Output the (X, Y) coordinate of the center of the cell containing the given text.  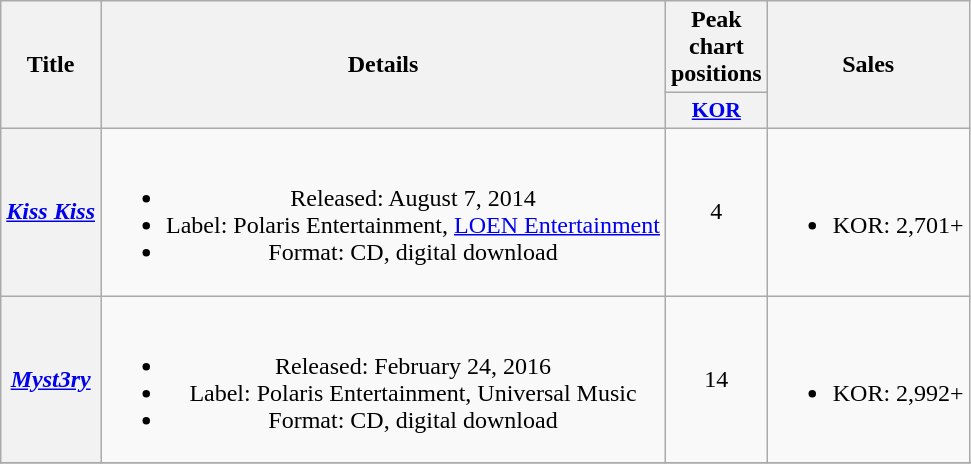
Released: August 7, 2014Label: Polaris Entertainment, LOEN EntertainmentFormat: CD, digital download (384, 212)
Sales (868, 65)
Myst3ry (51, 380)
Released: February 24, 2016Label: Polaris Entertainment, Universal MusicFormat: CD, digital download (384, 380)
4 (716, 212)
Kiss Kiss (51, 212)
Peak chart positions (716, 47)
KOR: 2,701+ (868, 212)
Title (51, 65)
14 (716, 380)
KOR: 2,992+ (868, 380)
Details (384, 65)
KOR (716, 111)
